Capture the cell that displays the provided text and extract its [X, Y] central coordinate. 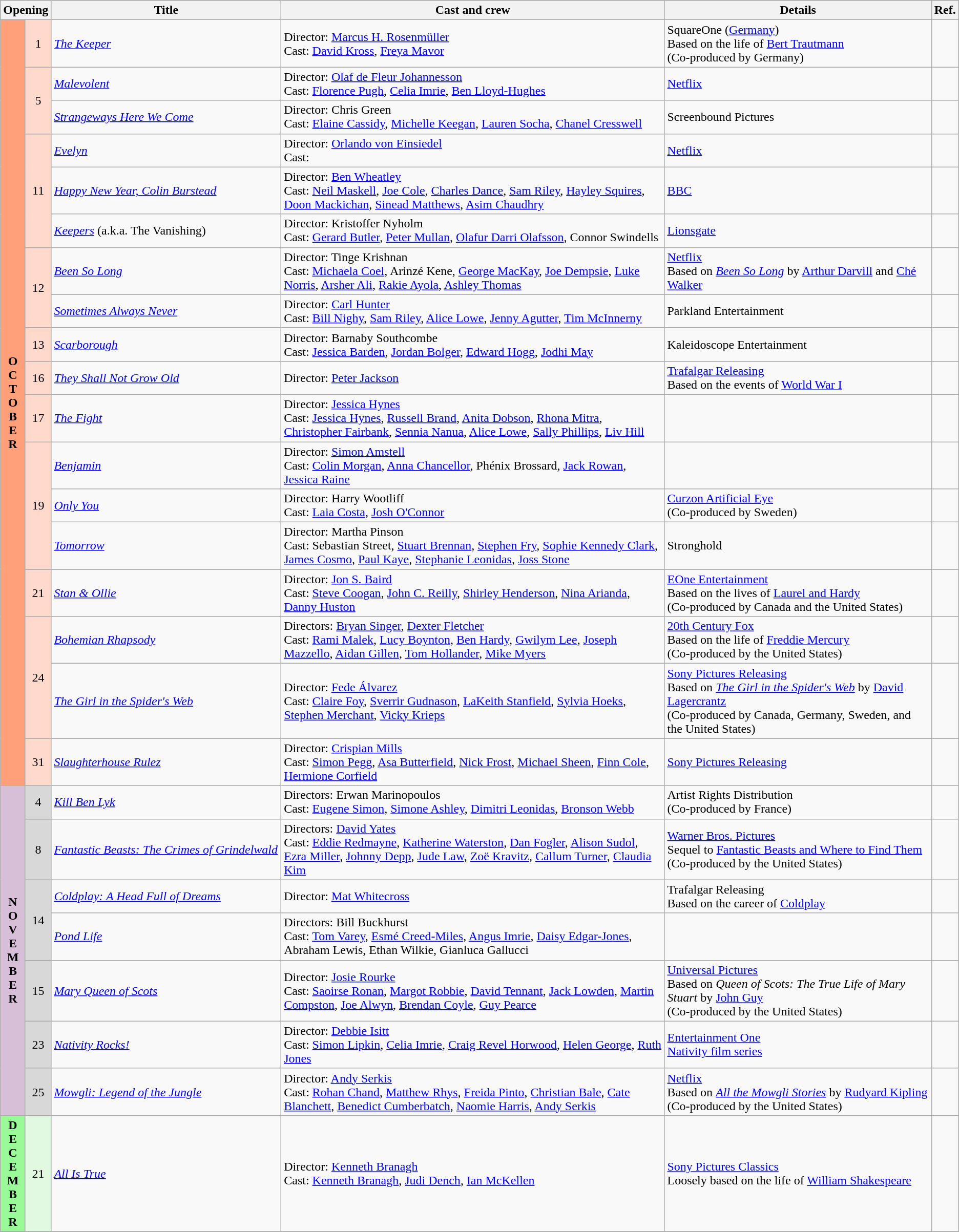
17 [38, 418]
Director: Tinge Krishnan Cast: Michaela Coel, Arinzé Kene, George MacKay, Joe Dempsie, Luke Norris, Arsher Ali, Rakie Ayola, Ashley Thomas [473, 271]
They Shall Not Grow Old [166, 378]
Director: Simon Amstell Cast: Colin Morgan, Anna Chancellor, Phénix Brossard, Jack Rowan, Jessica Raine [473, 465]
19 [38, 505]
Mary Queen of Scots [166, 990]
Director: Chris Green Cast: Elaine Cassidy, Michelle Keegan, Lauren Socha, Chanel Cresswell [473, 117]
Director: Ben Wheatley Cast: Neil Maskell, Joe Cole, Charles Dance, Sam Riley, Hayley Squires, Doon Mackichan, Sinead Matthews, Asim Chaudhry [473, 190]
1 [38, 44]
Nativity Rocks! [166, 1045]
15 [38, 990]
Screenbound Pictures [798, 117]
Artist Rights Distribution (Co-produced by France) [798, 802]
Directors: Erwan Marinopoulos Cast: Eugene Simon, Simone Ashley, Dimitri Leonidas, Bronson Webb [473, 802]
Director: Barnaby Southcombe Cast: Jessica Barden, Jordan Bolger, Edward Hogg, Jodhi May [473, 344]
Entertainment One Nativity film series [798, 1045]
Evelyn [166, 151]
OCTOBER [13, 402]
DECEMBER [13, 1174]
Stan & Ollie [166, 593]
Benjamin [166, 465]
Director: Kenneth Branagh Cast: Kenneth Branagh, Judi Dench, Ian McKellen [473, 1174]
Stronghold [798, 546]
20th Century Fox Based on the life of Freddie Mercury (Co-produced by the United States) [798, 640]
Only You [166, 506]
Director: Andy Serkis Cast: Rohan Chand, Matthew Rhys, Freida Pinto, Christian Bale, Cate Blanchett, Benedict Cumberbatch, Naomie Harris, Andy Serkis [473, 1092]
14 [38, 920]
Director: Marcus H. Rosenmüller Cast: David Kross, Freya Mavor [473, 44]
The Fight [166, 418]
4 [38, 802]
Warner Bros. Pictures Sequel to Fantastic Beasts and Where to Find Them (Co-produced by the United States) [798, 849]
Director: Harry Wootliff Cast: Laia Costa, Josh O'Connor [473, 506]
Malevolent [166, 84]
31 [38, 762]
Been So Long [166, 271]
Sony Pictures Releasing Based on The Girl in the Spider's Web by David Lagercrantz (Co-produced by Canada, Germany, Sweden, and the United States) [798, 701]
23 [38, 1045]
Trafalgar Releasing Based on the events of World War I [798, 378]
Tomorrow [166, 546]
Trafalgar Releasing Based on the career of Coldplay [798, 896]
Sony Pictures Classics Loosely based on the life of William Shakespeare [798, 1174]
24 [38, 677]
Curzon Artificial Eye (Co-produced by Sweden) [798, 506]
Director: Kristoffer Nyholm Cast: Gerard Butler, Peter Mullan, Olafur Darri Olafsson, Connor Swindells [473, 230]
NOVEMBER [13, 950]
Keepers (a.k.a. The Vanishing) [166, 230]
Bohemian Rhapsody [166, 640]
Strangeways Here We Come [166, 117]
Slaughterhouse Rulez [166, 762]
Directors: Bill Buckhurst Cast: Tom Varey, Esmé Creed-Miles, Angus Imrie, Daisy Edgar-Jones, Abraham Lewis, Ethan Wilkie, Gianluca Gallucci [473, 937]
Netflix Based on All the Mowgli Stories by Rudyard Kipling (Co-produced by the United States) [798, 1092]
Director: Jon S. Baird Cast: Steve Coogan, John C. Reilly, Shirley Henderson, Nina Arianda, Danny Huston [473, 593]
All Is True [166, 1174]
13 [38, 344]
Director: Mat Whitecross [473, 896]
Director: Olaf de Fleur Johannesson Cast: Florence Pugh, Celia Imrie, Ben Lloyd-Hughes [473, 84]
SquareOne (Germany) Based on the life of Bert Trautmann (Co-produced by Germany) [798, 44]
Lionsgate [798, 230]
Parkland Entertainment [798, 311]
Director: Carl Hunter Cast: Bill Nighy, Sam Riley, Alice Lowe, Jenny Agutter, Tim McInnerny [473, 311]
Mowgli: Legend of the Jungle [166, 1092]
5 [38, 100]
Coldplay: A Head Full of Dreams [166, 896]
Sometimes Always Never [166, 311]
BBC [798, 190]
Title [166, 10]
Sony Pictures Releasing [798, 762]
Cast and crew [473, 10]
Director: Orlando von Einsiedel Cast: [473, 151]
Kill Ben Lyk [166, 802]
Happy New Year, Colin Burstead [166, 190]
12 [38, 288]
The Keeper [166, 44]
Director: Debbie Isitt Cast: Simon Lipkin, Celia Imrie, Craig Revel Horwood, Helen George, Ruth Jones [473, 1045]
Universal Pictures Based on Queen of Scots: The True Life of Mary Stuart by John Guy (Co-produced by the United States) [798, 990]
Scarborough [166, 344]
Director: Peter Jackson [473, 378]
Pond Life [166, 937]
Director: Fede Álvarez Cast: Claire Foy, Sverrir Gudnason, LaKeith Stanfield, Sylvia Hoeks, Stephen Merchant, Vicky Krieps [473, 701]
25 [38, 1092]
Opening [26, 10]
11 [38, 190]
EOne Entertainment Based on the lives of Laurel and Hardy (Co-produced by Canada and the United States) [798, 593]
Ref. [945, 10]
The Girl in the Spider's Web [166, 701]
8 [38, 849]
Netflix Based on Been So Long by Arthur Darvill and Ché Walker [798, 271]
Kaleidoscope Entertainment [798, 344]
Director: Crispian Mills Cast: Simon Pegg, Asa Butterfield, Nick Frost, Michael Sheen, Finn Cole, Hermione Corfield [473, 762]
Director: Josie Rourke Cast: Saoirse Ronan, Margot Robbie, David Tennant, Jack Lowden, Martin Compston, Joe Alwyn, Brendan Coyle, Guy Pearce [473, 990]
16 [38, 378]
Fantastic Beasts: The Crimes of Grindelwald [166, 849]
Details [798, 10]
